Locate the cell with the specified text and output its [x, y] center coordinate. 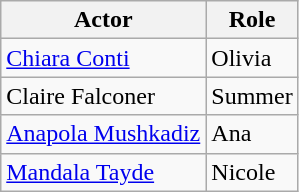
Role [252, 20]
Anapola Mushkadiz [104, 134]
Mandala Tayde [104, 172]
Claire Falconer [104, 96]
Actor [104, 20]
Olivia [252, 58]
Ana [252, 134]
Nicole [252, 172]
Chiara Conti [104, 58]
Summer [252, 96]
